Locate the cell with the specified text and output its (X, Y) center coordinate. 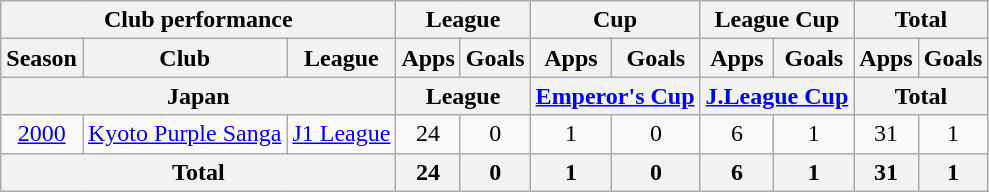
Season (42, 58)
Club (184, 58)
2000 (42, 134)
League Cup (777, 20)
Japan (198, 96)
Cup (615, 20)
Emperor's Cup (615, 96)
J1 League (342, 134)
Kyoto Purple Sanga (184, 134)
Club performance (198, 20)
J.League Cup (777, 96)
